Return the [x, y] coordinate for the center point of the cell that contains the specified text.  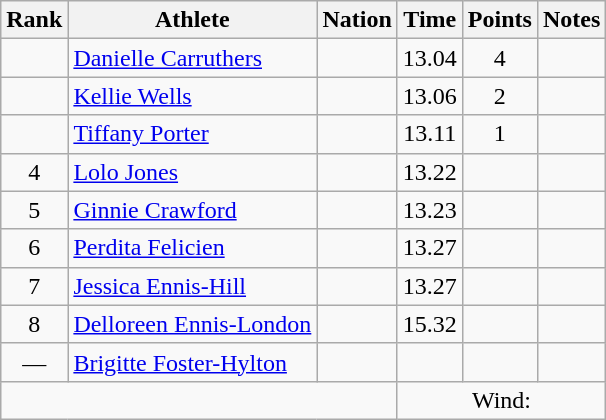
Nation [357, 20]
Points [500, 20]
13.22 [430, 172]
Time [430, 20]
5 [34, 210]
Wind: [502, 400]
7 [34, 286]
13.04 [430, 58]
13.06 [430, 96]
Danielle Carruthers [192, 58]
Lolo Jones [192, 172]
6 [34, 248]
Delloreen Ennis-London [192, 324]
— [34, 362]
Ginnie Crawford [192, 210]
15.32 [430, 324]
Notes [571, 20]
Jessica Ennis-Hill [192, 286]
Brigitte Foster-Hylton [192, 362]
2 [500, 96]
Perdita Felicien [192, 248]
Rank [34, 20]
13.11 [430, 134]
Kellie Wells [192, 96]
1 [500, 134]
Athlete [192, 20]
13.23 [430, 210]
Tiffany Porter [192, 134]
8 [34, 324]
